Output the (X, Y) coordinate of the center of the cell containing the given text.  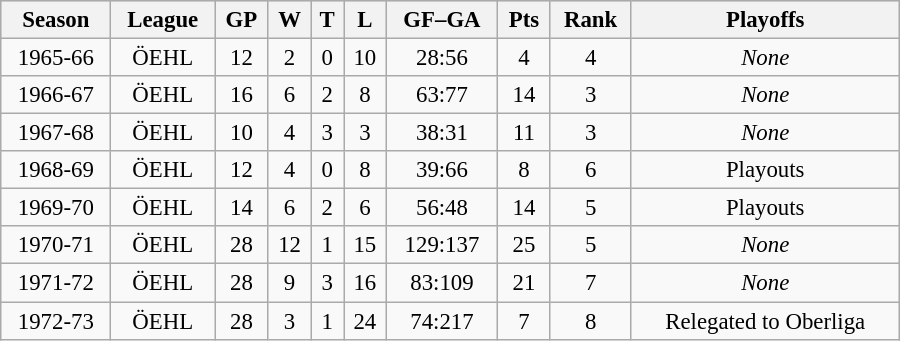
T (328, 20)
15 (365, 245)
25 (524, 245)
1965-66 (56, 58)
63:77 (442, 95)
1972-73 (56, 321)
1966-67 (56, 95)
38:31 (442, 133)
Season (56, 20)
GP (242, 20)
56:48 (442, 208)
1969-70 (56, 208)
League (163, 20)
11 (524, 133)
Playoffs (765, 20)
1967-68 (56, 133)
L (365, 20)
74:217 (442, 321)
GF–GA (442, 20)
Relegated to Oberliga (765, 321)
Pts (524, 20)
28:56 (442, 58)
24 (365, 321)
W (289, 20)
1970-71 (56, 245)
39:66 (442, 170)
1971-72 (56, 283)
1968-69 (56, 170)
21 (524, 283)
129:137 (442, 245)
83:109 (442, 283)
Rank (590, 20)
9 (289, 283)
